From the cell containing the given text, extract its center point as [X, Y] coordinate. 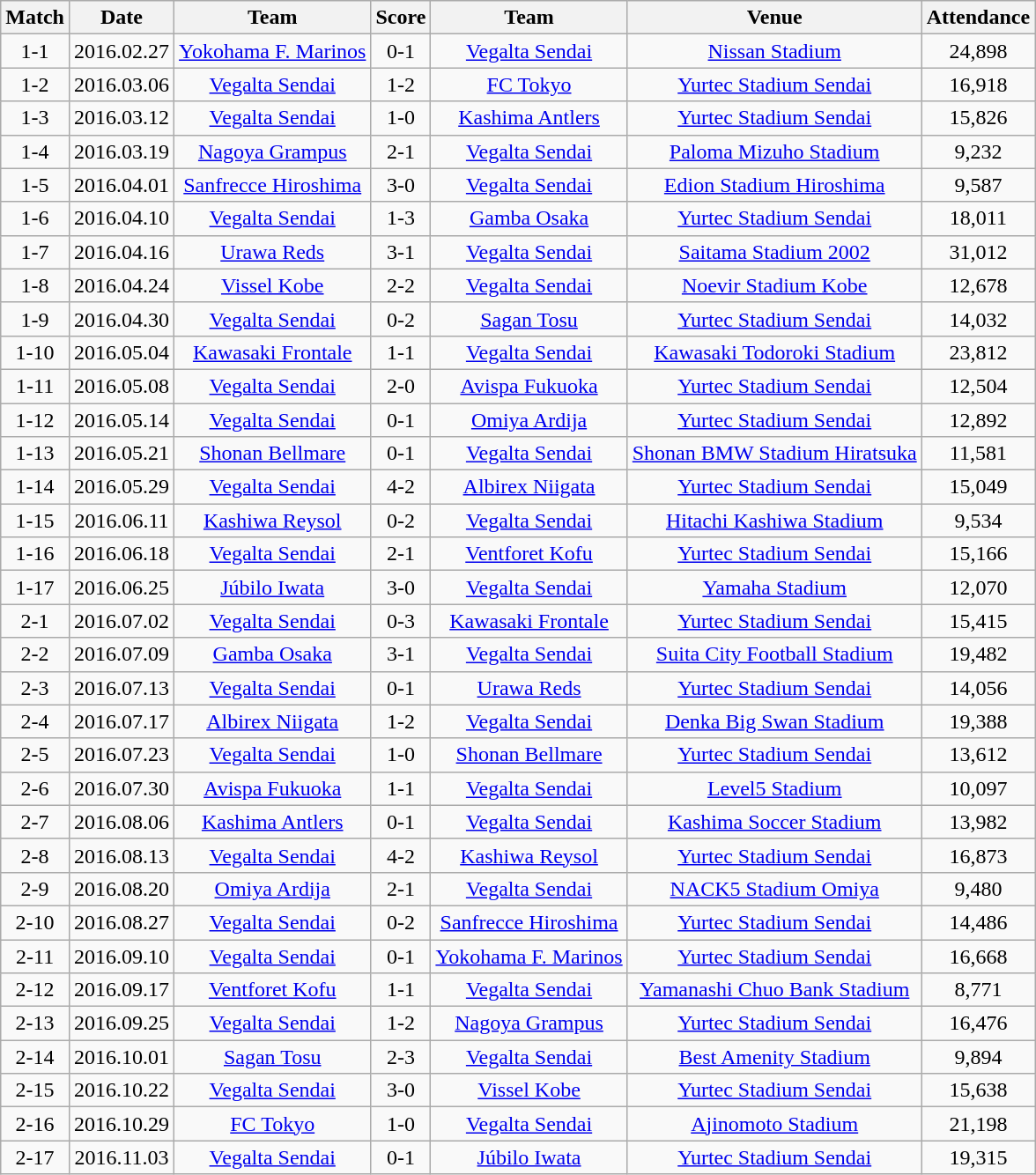
1-10 [35, 352]
Date [122, 18]
1-6 [35, 218]
2016.06.11 [122, 521]
2016.10.22 [122, 1090]
2016.07.13 [122, 688]
9,480 [978, 889]
Hitachi Kashiwa Stadium [774, 521]
Level5 Stadium [774, 788]
2016.05.08 [122, 386]
24,898 [978, 51]
9,894 [978, 1057]
2-11 [35, 956]
19,388 [978, 721]
16,873 [978, 855]
2-0 [401, 386]
Attendance [978, 18]
2016.10.01 [122, 1057]
2016.04.24 [122, 285]
Nissan Stadium [774, 51]
1-13 [35, 454]
Yamanashi Chuo Bank Stadium [774, 990]
15,166 [978, 554]
1-8 [35, 285]
15,638 [978, 1090]
2-13 [35, 1024]
NACK5 Stadium Omiya [774, 889]
2-6 [35, 788]
2016.10.29 [122, 1124]
8,771 [978, 990]
2016.08.06 [122, 822]
Suita City Football Stadium [774, 654]
18,011 [978, 218]
2016.05.14 [122, 420]
Score [401, 18]
2016.04.10 [122, 218]
1-14 [35, 487]
2016.09.10 [122, 956]
2016.05.29 [122, 487]
Kashima Soccer Stadium [774, 822]
16,918 [978, 85]
2016.02.27 [122, 51]
Denka Big Swan Stadium [774, 721]
2-4 [35, 721]
0-3 [401, 621]
2016.03.19 [122, 151]
2016.06.18 [122, 554]
Edion Stadium Hiroshima [774, 185]
15,826 [978, 118]
1-4 [35, 151]
1-12 [35, 420]
19,315 [978, 1157]
2-10 [35, 922]
Ajinomoto Stadium [774, 1124]
9,232 [978, 151]
11,581 [978, 454]
2016.09.25 [122, 1024]
2016.07.09 [122, 654]
2016.04.01 [122, 185]
1-15 [35, 521]
2-16 [35, 1124]
13,612 [978, 755]
15,049 [978, 487]
Best Amenity Stadium [774, 1057]
Yamaha Stadium [774, 587]
2-9 [35, 889]
9,534 [978, 521]
2016.08.13 [122, 855]
21,198 [978, 1124]
Match [35, 18]
Saitama Stadium 2002 [774, 252]
Venue [774, 18]
2-8 [35, 855]
Shonan BMW Stadium Hiratsuka [774, 454]
14,056 [978, 688]
1-17 [35, 587]
2016.04.30 [122, 319]
13,982 [978, 822]
2016.07.30 [122, 788]
12,678 [978, 285]
Kawasaki Todoroki Stadium [774, 352]
2-12 [35, 990]
12,892 [978, 420]
Noevir Stadium Kobe [774, 285]
12,070 [978, 587]
2016.06.25 [122, 587]
1-11 [35, 386]
2016.04.16 [122, 252]
Paloma Mizuho Stadium [774, 151]
2-14 [35, 1057]
19,482 [978, 654]
14,486 [978, 922]
12,504 [978, 386]
2016.11.03 [122, 1157]
2-17 [35, 1157]
2016.05.21 [122, 454]
9,587 [978, 185]
23,812 [978, 352]
1-7 [35, 252]
16,476 [978, 1024]
2-15 [35, 1090]
1-5 [35, 185]
16,668 [978, 956]
2016.07.02 [122, 621]
2016.09.17 [122, 990]
2016.07.17 [122, 721]
2016.08.27 [122, 922]
2016.05.04 [122, 352]
2-5 [35, 755]
2-7 [35, 822]
10,097 [978, 788]
1-9 [35, 319]
31,012 [978, 252]
2016.03.06 [122, 85]
2016.03.12 [122, 118]
1-16 [35, 554]
2016.08.20 [122, 889]
15,415 [978, 621]
2016.07.23 [122, 755]
14,032 [978, 319]
